Extract the (x, y) coordinate from the center of the cell holding the provided text.  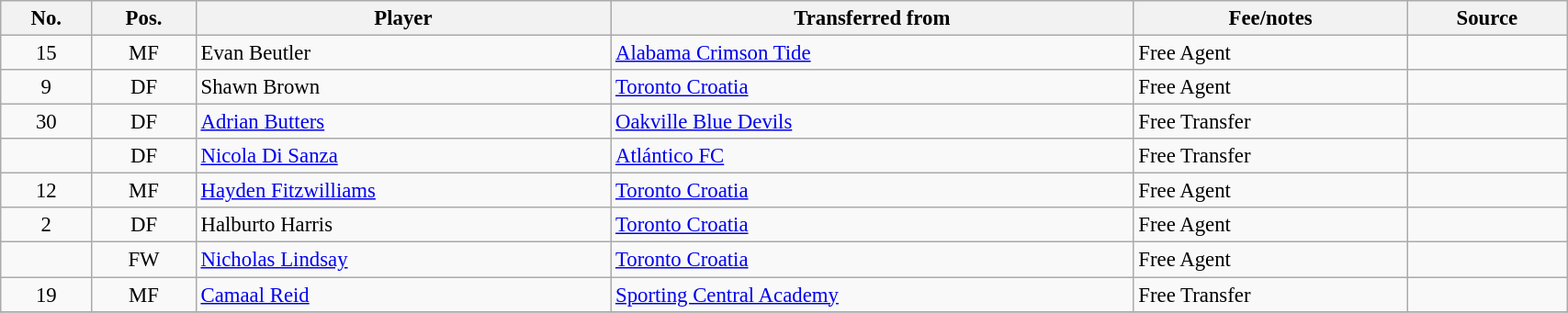
Camaal Reid (403, 295)
Player (403, 18)
Sporting Central Academy (873, 295)
No. (46, 18)
15 (46, 53)
Atlántico FC (873, 156)
Halburto Harris (403, 225)
9 (46, 87)
FW (143, 260)
Shawn Brown (403, 87)
2 (46, 225)
Pos. (143, 18)
Transferred from (873, 18)
12 (46, 191)
Fee/notes (1270, 18)
Nicola Di Sanza (403, 156)
Nicholas Lindsay (403, 260)
Adrian Butters (403, 122)
Alabama Crimson Tide (873, 53)
19 (46, 295)
30 (46, 122)
Hayden Fitzwilliams (403, 191)
Source (1487, 18)
Evan Beutler (403, 53)
Oakville Blue Devils (873, 122)
